Provide the (x, y) coordinate of the cell's center where the given text is located.  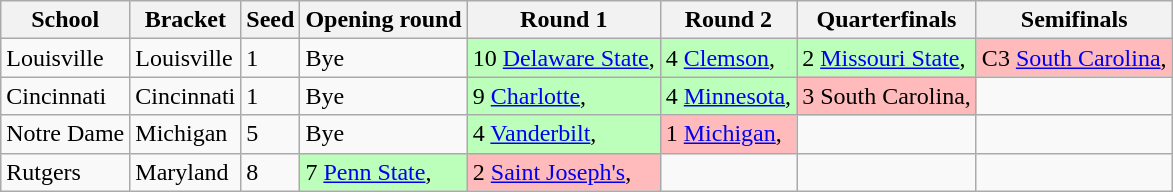
8 (270, 172)
Maryland (186, 172)
Michigan (186, 134)
Semifinals (1074, 20)
School (66, 20)
Round 1 (564, 20)
C3 South Carolina, (1074, 58)
4 Minnesota, (728, 96)
7 Penn State, (384, 172)
9 Charlotte, (564, 96)
Round 2 (728, 20)
1 Michigan, (728, 134)
5 (270, 134)
Rutgers (66, 172)
Quarterfinals (887, 20)
2 Missouri State, (887, 58)
Notre Dame (66, 134)
4 Clemson, (728, 58)
10 Delaware State, (564, 58)
4 Vanderbilt, (564, 134)
2 Saint Joseph's, (564, 172)
3 South Carolina, (887, 96)
Seed (270, 20)
Opening round (384, 20)
Bracket (186, 20)
